For the text-containing cell, return its midpoint in (x, y) coordinate format. 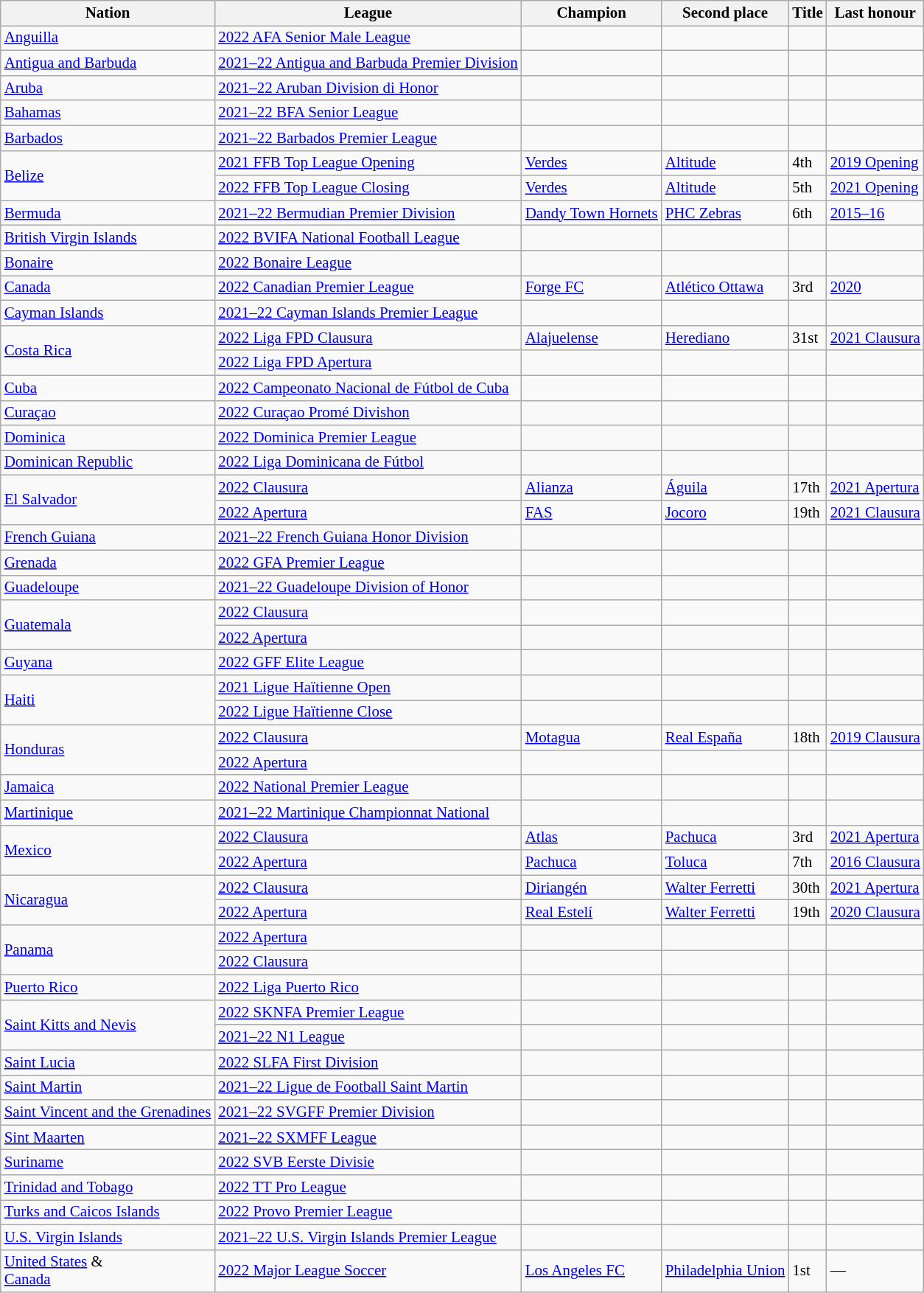
Saint Lucia (108, 1062)
— (875, 1271)
2021–22 Bermudian Premier Division (368, 213)
2022 National Premier League (368, 787)
2022 Dominica Premier League (368, 438)
2022 Liga Puerto Rico (368, 987)
2020 (875, 288)
2020 Clausura (875, 913)
2022 Liga FPD Apertura (368, 363)
2022 Canadian Premier League (368, 288)
2021–22 Aruban Division di Honor (368, 88)
Last honour (875, 13)
Barbados (108, 138)
Guyana (108, 663)
Saint Vincent and the Grenadines (108, 1112)
Cayman Islands (108, 313)
Grenada (108, 562)
30th (808, 888)
Atlético Ottawa (725, 288)
1st (808, 1271)
2021 Opening (875, 188)
2022 SVB Eerste Divisie (368, 1163)
Trinidad and Tobago (108, 1188)
2021 Ligue Haïtienne Open (368, 688)
2022 BVIFA National Football League (368, 238)
Second place (725, 13)
FAS (592, 513)
Dandy Town Hornets (592, 213)
2021–22 Ligue de Football Saint Martin (368, 1087)
Toluca (725, 862)
Real Estelí (592, 913)
2022 SKNFA Premier League (368, 1012)
2022 Curaçao Promé Divishon (368, 413)
Sint Maarten (108, 1137)
Honduras (108, 750)
2016 Clausura (875, 862)
Alajuelense (592, 338)
2022 Major League Soccer (368, 1271)
British Virgin Islands (108, 238)
Jamaica (108, 787)
2022 Provo Premier League (368, 1213)
2021–22 U.S. Virgin Islands Premier League (368, 1237)
Jocoro (725, 513)
2022 AFA Senior Male League (368, 38)
Motagua (592, 738)
2021–22 Guadeloupe Division of Honor (368, 588)
Guatemala (108, 625)
Aruba (108, 88)
Nicaragua (108, 900)
17th (808, 488)
Philadelphia Union (725, 1271)
Belize (108, 175)
2022 FFB Top League Closing (368, 188)
2019 Clausura (875, 738)
United States & Canada (108, 1271)
5th (808, 188)
Bonaire (108, 263)
2021–22 BFA Senior League (368, 113)
Nation (108, 13)
Bermuda (108, 213)
Antigua and Barbuda (108, 63)
2019 Opening (875, 163)
Diriangén (592, 888)
U.S. Virgin Islands (108, 1237)
Forge FC (592, 288)
2022 Liga Dominicana de Fútbol (368, 463)
2021–22 SXMFF League (368, 1137)
Champion (592, 13)
French Guiana (108, 537)
Bahamas (108, 113)
7th (808, 862)
2022 GFA Premier League (368, 562)
Martinique (108, 812)
4th (808, 163)
Haiti (108, 700)
2022 Liga FPD Clausura (368, 338)
Herediano (725, 338)
2022 Ligue Haïtienne Close (368, 713)
2021–22 Barbados Premier League (368, 138)
2022 TT Pro League (368, 1188)
Los Angeles FC (592, 1271)
El Salvador (108, 501)
Title (808, 13)
Saint Martin (108, 1087)
2021–22 Cayman Islands Premier League (368, 313)
Panama (108, 950)
2022 GFF Elite League (368, 663)
2022 Campeonato Nacional de Fútbol de Cuba (368, 388)
PHC Zebras (725, 213)
6th (808, 213)
Anguilla (108, 38)
31st (808, 338)
Guadeloupe (108, 588)
Cuba (108, 388)
Atlas (592, 837)
Suriname (108, 1163)
2021–22 French Guiana Honor Division (368, 537)
Costa Rica (108, 350)
Dominica (108, 438)
Canada (108, 288)
Curaçao (108, 413)
Alianza (592, 488)
2021–22 N1 League (368, 1037)
2021–22 SVGFF Premier Division (368, 1112)
Puerto Rico (108, 987)
2015–16 (875, 213)
2021–22 Antigua and Barbuda Premier Division (368, 63)
18th (808, 738)
League (368, 13)
Águila (725, 488)
Mexico (108, 850)
Turks and Caicos Islands (108, 1213)
2021 FFB Top League Opening (368, 163)
2022 SLFA First Division (368, 1062)
Dominican Republic (108, 463)
Saint Kitts and Nevis (108, 1025)
2021–22 Martinique Championnat National (368, 812)
Real España (725, 738)
2022 Bonaire League (368, 263)
